Return [x, y] of the center of cell containing provided text 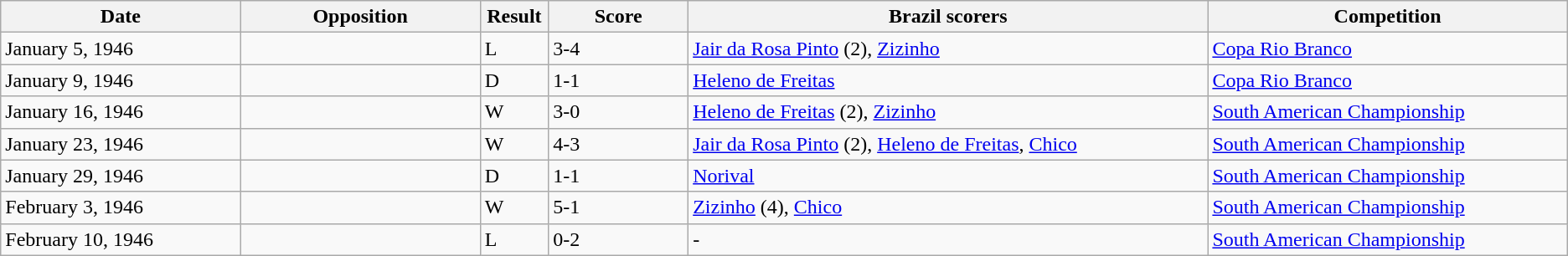
January 29, 1946 [121, 176]
Result [514, 17]
Heleno de Freitas (2), Zizinho [948, 112]
3-0 [618, 112]
Norival [948, 176]
January 16, 1946 [121, 112]
5-1 [618, 207]
Date [121, 17]
0-2 [618, 239]
January 5, 1946 [121, 49]
Brazil scorers [948, 17]
February 10, 1946 [121, 239]
January 9, 1946 [121, 80]
Jair da Rosa Pinto (2), Heleno de Freitas, Chico [948, 144]
Jair da Rosa Pinto (2), Zizinho [948, 49]
Zizinho (4), Chico [948, 207]
Opposition [360, 17]
February 3, 1946 [121, 207]
- [948, 239]
4-3 [618, 144]
Heleno de Freitas [948, 80]
Competition [1387, 17]
3-4 [618, 49]
January 23, 1946 [121, 144]
Score [618, 17]
